Output the [X, Y] coordinate of the center of the cell containing the given text.  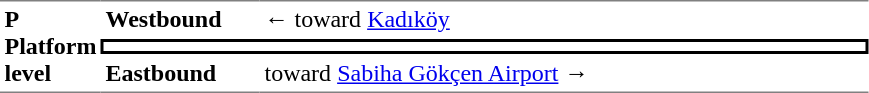
Westbound [180, 20]
toward Sabiha Gökçen Airport → [564, 74]
PPlatform level [50, 46]
← toward Kadıköy [564, 20]
Eastbound [180, 74]
